Identify which cell holds the provided text, then report its [x, y] central coordinate. 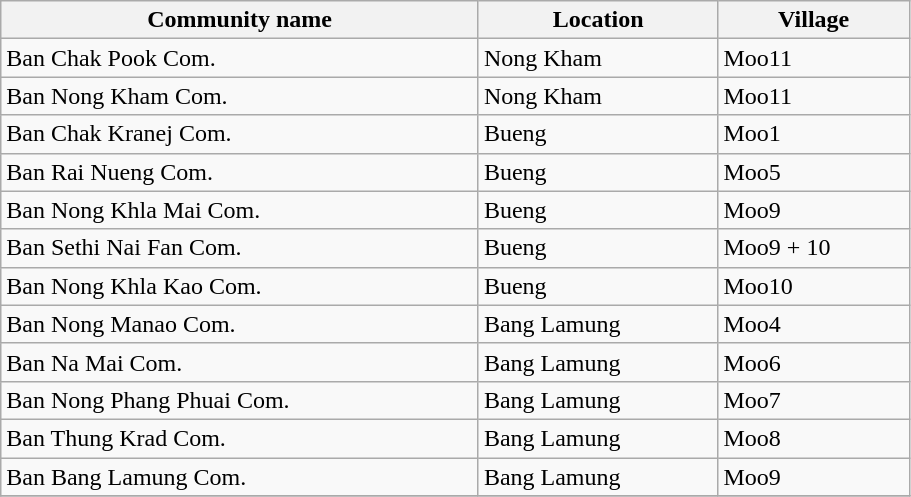
Ban Nong Khla Kao Com. [240, 286]
Moo7 [814, 400]
Community name [240, 20]
Village [814, 20]
Moo8 [814, 438]
Ban Nong Manao Com. [240, 324]
Moo1 [814, 134]
Moo6 [814, 362]
Ban Rai Nueng Com. [240, 172]
Ban Nong Khla Mai Com. [240, 210]
Moo9 + 10 [814, 248]
Moo5 [814, 172]
Ban Chak Pook Com. [240, 58]
Ban Sethi Nai Fan Com. [240, 248]
Ban Nong Phang Phuai Com. [240, 400]
Ban Thung Krad Com. [240, 438]
Ban Na Mai Com. [240, 362]
Ban Nong Kham Com. [240, 96]
Ban Bang Lamung Com. [240, 477]
Moo4 [814, 324]
Location [598, 20]
Moo10 [814, 286]
Ban Chak Kranej Com. [240, 134]
